Extract the [x, y] coordinate from the center of the cell holding the provided text.  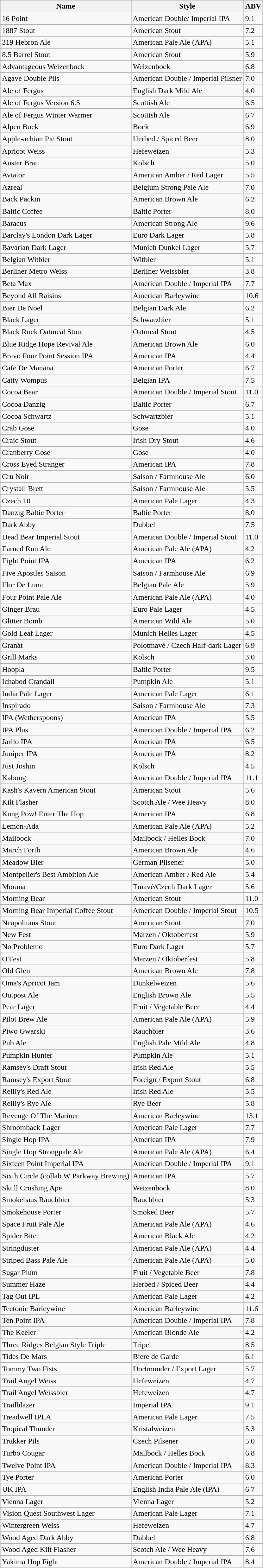
9.6 [253, 223]
Blue Ridge Hope Revival Ale [66, 344]
Baracus [66, 223]
Cocoa Danzig [66, 404]
11.1 [253, 778]
Vision Quest Southwest Lager [66, 1514]
Ale of Fergus [66, 91]
India Pale Lager [66, 693]
Ichabod Crandall [66, 681]
Style [187, 6]
Kash's Kavern American Stout [66, 790]
3.8 [253, 271]
Tommy Two Fists [66, 1369]
Witbier [187, 259]
Agave Double Pils [66, 79]
Pumpkin Hunter [66, 1055]
8.5 Barrel Stout [66, 54]
16 Point [66, 18]
Bock [187, 127]
Earned Run Ale [66, 549]
Ale of Fergus Winter Warmer [66, 115]
7.3 [253, 705]
Name [66, 6]
Irish Dry Stout [187, 440]
Beta Max [66, 284]
Belgian Witbier [66, 259]
8.2 [253, 754]
5.4 [253, 874]
Belgian Pale Ale [187, 585]
Granát [66, 645]
Three Ridges Belgian Style Triple [66, 1345]
Just Joshin [66, 766]
Kung Pow! Enter The Hop [66, 814]
Space Fruit Pale Ale [66, 1224]
Dortmunder / Export Lager [187, 1369]
Trukker Pils [66, 1441]
3.0 [253, 657]
Aviator [66, 175]
ABV [253, 6]
8.5 [253, 1345]
Montpelier's Best Ambition Ale [66, 874]
Cranberry Gose [66, 452]
Tectonic Barleywine [66, 1309]
Dead Bear Imperial Stout [66, 537]
319 Hebron Ale [66, 42]
Single Hop IPA [66, 1140]
3.6 [253, 1031]
Trail Angel Weiss [66, 1381]
American Double/ Imperial IPA [187, 18]
Schwarzbier [187, 320]
Piwo Gwarski [66, 1031]
Tye Porter [66, 1477]
Tides De Mars [66, 1357]
Smokehaus Rauchbier [66, 1200]
Jarilo IPA [66, 742]
Reilly's Red Ale [66, 1091]
Cafe De Manana [66, 368]
7.9 [253, 1140]
Crab Gose [66, 428]
Sixth Circle (collab W Parkway Brewing) [66, 1176]
Back Packin [66, 199]
Summer Haze [66, 1284]
American Blonde Ale [187, 1333]
American Wild Ale [187, 621]
Imperial IPA [187, 1405]
7.1 [253, 1514]
Ginger Brau [66, 609]
Munich Helles Lager [187, 633]
Meadow Bier [66, 862]
9.5 [253, 669]
Wood Aged Kilt Flasher [66, 1550]
Gold Leaf Lager [66, 633]
Spider Bite [66, 1236]
Pilot Brew Ale [66, 1019]
Four Point Pale Ale [66, 597]
O'Fest [66, 959]
Flor De Luna [66, 585]
Reilly's Rye Ale [66, 1103]
Tripel [187, 1345]
Wintergreen Weiss [66, 1526]
American Amber / Red Ale [187, 874]
Danzig Baltic Porter [66, 513]
Oatmeal Stout [187, 332]
Barclay's London Dark Lager [66, 235]
Berliner Weissbier [187, 271]
Pub Ale [66, 1043]
Five Apostles Saison [66, 573]
The Keeler [66, 1333]
Ten Point IPA [66, 1321]
Wood Aged Dark Abby [66, 1538]
Alpen Bock [66, 127]
Belgian Dark Ale [187, 308]
7.2 [253, 30]
Outpost Ale [66, 995]
Black Rock Oatmeal Stout [66, 332]
Belgium Strong Pale Ale [187, 187]
Rye Beer [187, 1103]
Azreal [66, 187]
Smokehouse Porter [66, 1212]
Yakima Hop Fight [66, 1562]
Tropical Thunder [66, 1429]
Glitter Bomb [66, 621]
Cross Eyed Stranger [66, 464]
Trailblazer [66, 1405]
Inspirado [66, 705]
Trail Angel Weissbier [66, 1393]
Tmavé/Czech Dark Lager [187, 886]
Smoked Beer [187, 1212]
Auster Brau [66, 163]
Bravo Four Point Session IPA [66, 356]
Dark Abby [66, 525]
Oma's Apricot Jam [66, 983]
10.5 [253, 910]
Ramsey's Draft Stout [66, 1067]
Catty Wompus [66, 380]
English Dark Mild Ale [187, 91]
Morning Bear Imperial Coffee Stout [66, 910]
Belgian IPA [187, 380]
Czech 10 [66, 500]
American Amber / Red Lager [187, 175]
Berliner Metro Weiss [66, 271]
English Brown Ale [187, 995]
Beyond All Raisins [66, 296]
Turbo Cougar [66, 1453]
8.4 [253, 1562]
Grill Marks [66, 657]
Ramsey's Export Stout [66, 1079]
Twelve Point IPA [66, 1465]
10.6 [253, 296]
Bavarian Dark Lager [66, 247]
Hoopla [66, 669]
Dunkelweizen [187, 983]
Sugar Plum [66, 1272]
7.6 [253, 1550]
Revenge Of The Mariner [66, 1115]
Advantageous Weizenbock [66, 67]
Striped Bass Pale Ale [66, 1260]
13.1 [253, 1115]
Euro Pale Lager [187, 609]
Kristalweizen [187, 1429]
Morana [66, 886]
Tag Out IPL [66, 1296]
Kabong [66, 778]
American Strong Ale [187, 223]
Craic Stout [66, 440]
American Black Ale [187, 1236]
March Forth [66, 850]
Cru Noir [66, 476]
11.6 [253, 1309]
IPA (Wetherspoons) [66, 717]
Ale of Fergus Version 6.5 [66, 103]
Biere de Garde [187, 1357]
Apple-achian Pie Stout [66, 139]
No Problemo [66, 947]
Old Glen [66, 971]
1887 Stout [66, 30]
UK IPA [66, 1489]
German Pilsener [187, 862]
Morning Bear [66, 898]
Lemon-Ada [66, 826]
Shroomback Lager [66, 1128]
Mailbock [66, 838]
American Double / Imperial Pilsner [187, 79]
English India Pale Ale (IPA) [187, 1489]
Stringduster [66, 1248]
Crystall Brett [66, 488]
Cocoa Schwartz [66, 416]
4.8 [253, 1043]
Pear Lager [66, 1007]
Munich Dunkel Lager [187, 247]
Polotmavé / Czech Half-dark Lager [187, 645]
Kilt Flasher [66, 802]
Black Lager [66, 320]
Single Hop Strongpale Ale [66, 1152]
Baltic Coffee [66, 211]
Schwartzbier [187, 416]
Neapolitans Stout [66, 923]
Sixteen Point Imperial IPA [66, 1164]
6.4 [253, 1152]
IPA Plus [66, 730]
Apricot Weiss [66, 151]
8.3 [253, 1465]
Foreign / Export Stout [187, 1079]
Cocoa Bear [66, 392]
New Fest [66, 935]
Skull Crushing Ape [66, 1188]
Juniper IPA [66, 754]
English Pale Mild Ale [187, 1043]
4.3 [253, 500]
Treadwell IPLA [66, 1417]
Czech Pilsener [187, 1441]
Eight Point IPA [66, 561]
Bier De Noel [66, 308]
